Search for the cell housing the specified text and yield its (x, y) center coordinate. 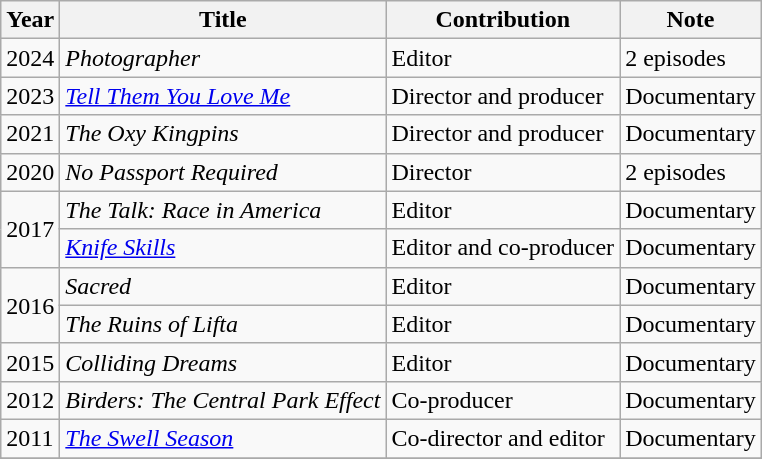
2017 (30, 229)
2021 (30, 134)
The Swell Season (223, 438)
2020 (30, 172)
No Passport Required (223, 172)
Knife Skills (223, 248)
Year (30, 20)
Note (691, 20)
Birders: The Central Park Effect (223, 400)
Contribution (503, 20)
Sacred (223, 286)
Title (223, 20)
2012 (30, 400)
The Ruins of Lifta (223, 324)
Editor and co-producer (503, 248)
2011 (30, 438)
2016 (30, 305)
Co-director and editor (503, 438)
Colliding Dreams (223, 362)
Photographer (223, 58)
Tell Them You Love Me (223, 96)
Director (503, 172)
Co-producer (503, 400)
2024 (30, 58)
The Oxy Kingpins (223, 134)
The Talk: Race in America (223, 210)
2023 (30, 96)
2015 (30, 362)
